For the text-containing cell, return its midpoint in [X, Y] coordinate format. 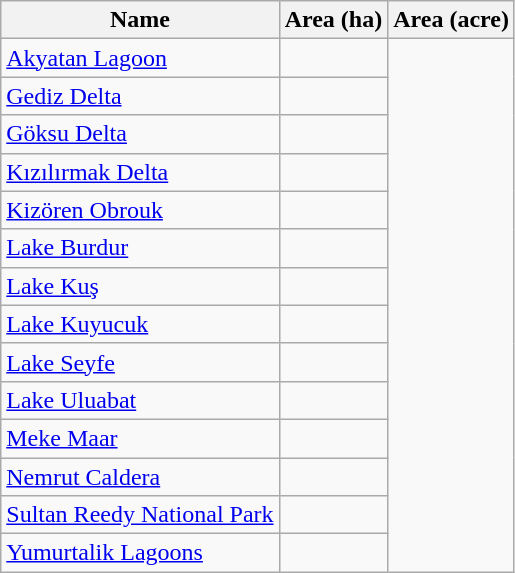
Yumurtalik Lagoons [140, 553]
Nemrut Caldera [140, 477]
Lake Kuyucuk [140, 324]
Lake Burdur [140, 248]
Kizören Obrouk [140, 210]
Göksu Delta [140, 134]
Sultan Reedy National Park [140, 515]
Gediz Delta [140, 96]
Kızılırmak Delta [140, 172]
Akyatan Lagoon [140, 58]
Area (ha) [334, 20]
Lake Seyfe [140, 362]
Lake Kuş [140, 286]
Area (acre) [452, 20]
Lake Uluabat [140, 400]
Name [140, 20]
Meke Maar [140, 438]
